Capture the cell that displays the provided text and extract its [x, y] central coordinate. 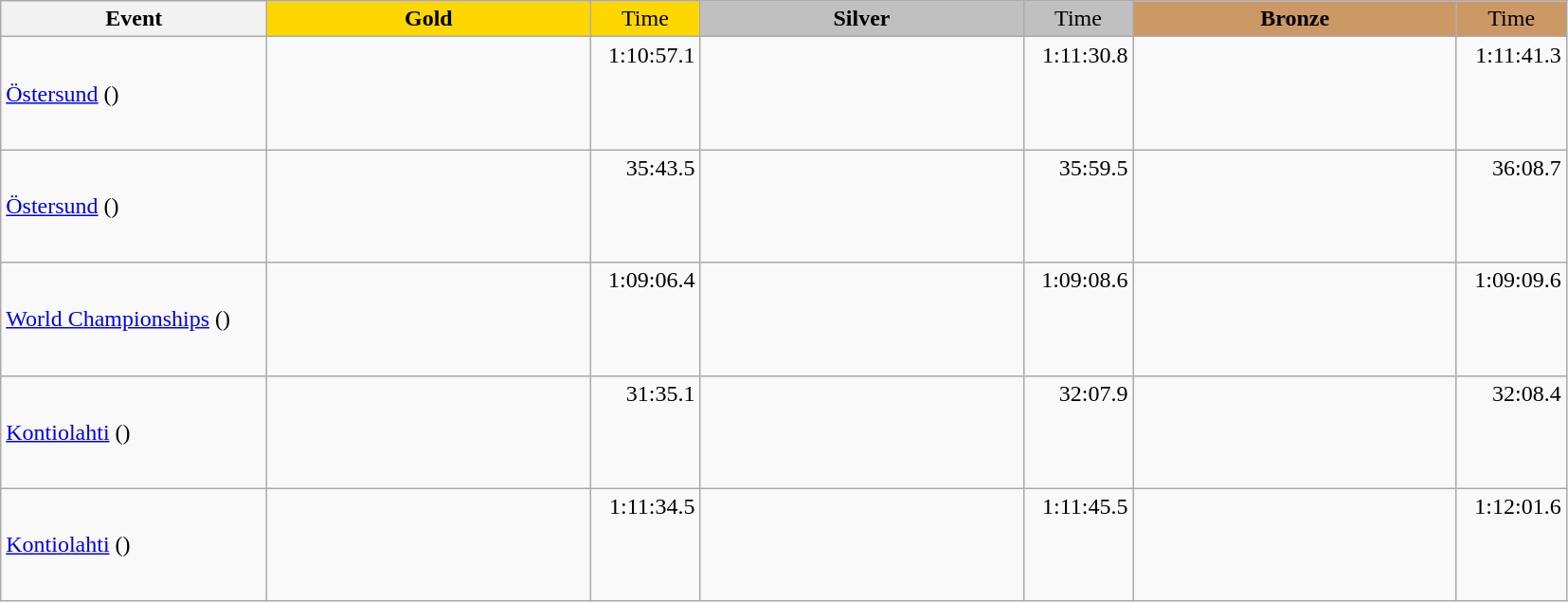
Gold [428, 19]
1:09:08.6 [1078, 319]
31:35.1 [645, 432]
1:10:57.1 [645, 93]
1:11:34.5 [645, 544]
Silver [862, 19]
World Championships () [135, 319]
1:09:06.4 [645, 319]
35:43.5 [645, 207]
32:08.4 [1511, 432]
1:11:45.5 [1078, 544]
1:09:09.6 [1511, 319]
1:11:30.8 [1078, 93]
32:07.9 [1078, 432]
35:59.5 [1078, 207]
36:08.7 [1511, 207]
Bronze [1294, 19]
1:11:41.3 [1511, 93]
1:12:01.6 [1511, 544]
Event [135, 19]
